Return the [x, y] coordinate for the center point of the cell that contains the specified text.  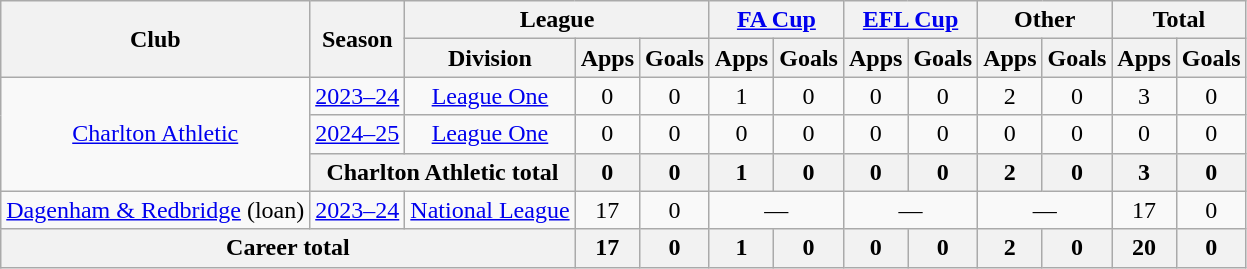
Season [358, 39]
2024–25 [358, 134]
FA Cup [776, 20]
Division [490, 58]
20 [1144, 248]
EFL Cup [910, 20]
Total [1179, 20]
Club [156, 39]
Dagenham & Redbridge (loan) [156, 210]
National League [490, 210]
League [557, 20]
Charlton Athletic [156, 134]
Career total [288, 248]
Other [1045, 20]
Charlton Athletic total [442, 172]
